Search for the cell housing the specified text and yield its (x, y) center coordinate. 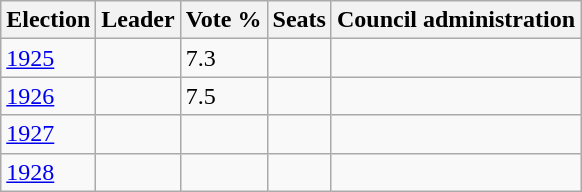
7.5 (224, 96)
Vote % (224, 20)
Election (48, 20)
1926 (48, 96)
Council administration (456, 20)
1928 (48, 172)
Leader (138, 20)
Seats (299, 20)
1927 (48, 134)
7.3 (224, 58)
1925 (48, 58)
